Locate the cell with the specified text and output its [x, y] center coordinate. 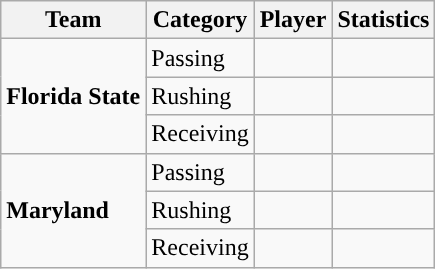
Player [293, 20]
Maryland [74, 210]
Florida State [74, 96]
Team [74, 20]
Statistics [384, 20]
Category [200, 20]
